Detect which cell encompasses the target text, then output its [x, y] center coordinate. 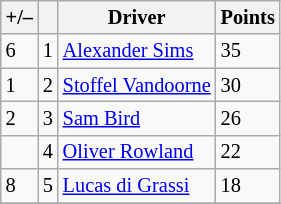
Points [248, 17]
Sam Bird [137, 118]
18 [248, 186]
3 [48, 118]
22 [248, 152]
6 [20, 51]
Driver [137, 17]
Oliver Rowland [137, 152]
Alexander Sims [137, 51]
4 [48, 152]
5 [48, 186]
8 [20, 186]
35 [248, 51]
Stoffel Vandoorne [137, 85]
26 [248, 118]
Lucas di Grassi [137, 186]
30 [248, 85]
+/– [20, 17]
